Identify which cell holds the provided text, then report its [x, y] central coordinate. 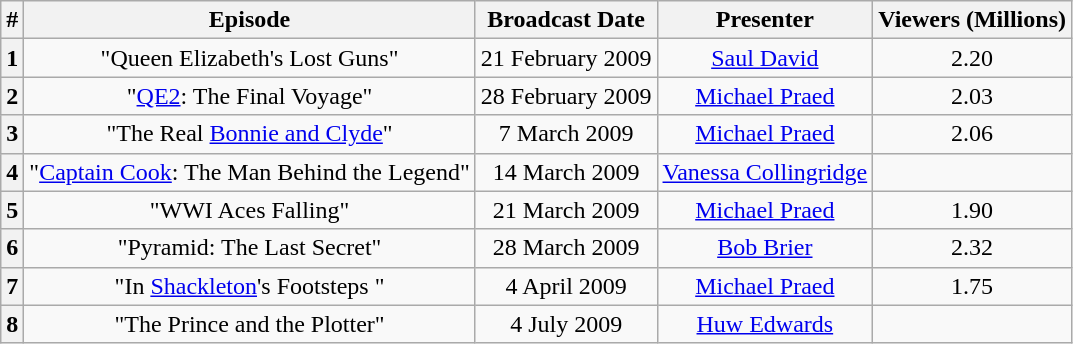
28 March 2009 [566, 248]
4 July 2009 [566, 324]
Huw Edwards [765, 324]
7 March 2009 [566, 134]
2 [12, 96]
Viewers (Millions) [972, 20]
2.32 [972, 248]
"In Shackleton's Footsteps " [250, 286]
# [12, 20]
8 [12, 324]
2.06 [972, 134]
1.90 [972, 210]
Saul David [765, 58]
"WWI Aces Falling" [250, 210]
2.03 [972, 96]
"QE2: The Final Voyage" [250, 96]
4 April 2009 [566, 286]
Broadcast Date [566, 20]
21 February 2009 [566, 58]
Presenter [765, 20]
"Queen Elizabeth's Lost Guns" [250, 58]
"The Real Bonnie and Clyde" [250, 134]
5 [12, 210]
4 [12, 172]
1 [12, 58]
21 March 2009 [566, 210]
Episode [250, 20]
"Captain Cook: The Man Behind the Legend" [250, 172]
28 February 2009 [566, 96]
"The Prince and the Plotter" [250, 324]
Vanessa Collingridge [765, 172]
3 [12, 134]
1.75 [972, 286]
Bob Brier [765, 248]
2.20 [972, 58]
"Pyramid: The Last Secret" [250, 248]
7 [12, 286]
6 [12, 248]
14 March 2009 [566, 172]
